Pinpoint the cell where the given text exists, returning its [x, y] midpoint coordinate. 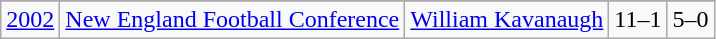
2002 [30, 20]
William Kavanaugh [507, 20]
New England Football Conference [232, 20]
5–0 [690, 20]
11–1 [638, 20]
